Find where the given text appears and provide that cell's center as (x, y) coordinate. 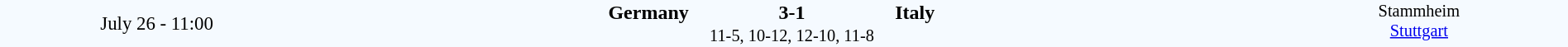
StammheimStuttgart (1419, 23)
July 26 - 11:00 (157, 23)
11-5, 10-12, 12-10, 11-8 (792, 36)
Germany (501, 12)
Italy (1082, 12)
3-1 (791, 12)
